Search for the cell housing the specified text and yield its (x, y) center coordinate. 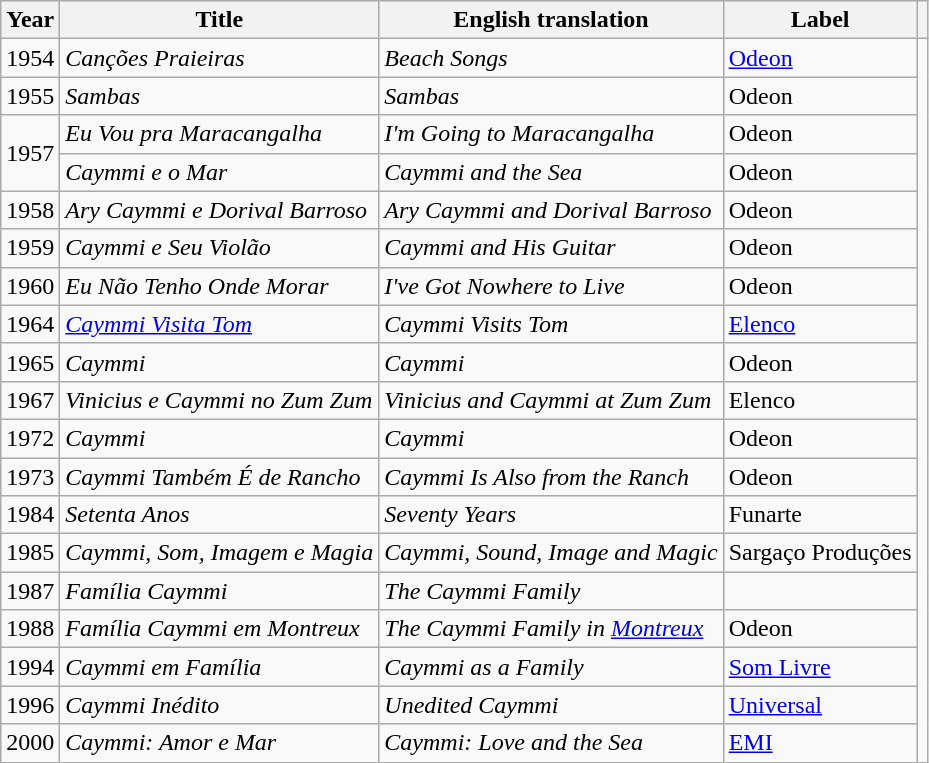
Caymmi, Sound, Image and Magic (551, 553)
Caymmi Inédito (220, 705)
Seventy Years (551, 515)
Year (30, 20)
Vinicius e Caymmi no Zum Zum (220, 400)
Caymmi e Seu Violão (220, 248)
1954 (30, 58)
Eu Vou pra Maracangalha (220, 134)
Universal (820, 705)
1957 (30, 153)
The Caymmi Family in Montreux (551, 629)
1965 (30, 362)
Caymmi as a Family (551, 667)
EMI (820, 743)
Família Caymmi em Montreux (220, 629)
Beach Songs (551, 58)
Ary Caymmi and Dorival Barroso (551, 210)
1996 (30, 705)
1985 (30, 553)
1959 (30, 248)
Caymmi Também É de Rancho (220, 477)
1958 (30, 210)
2000 (30, 743)
Caymmi em Família (220, 667)
Caymmi e o Mar (220, 172)
1988 (30, 629)
1960 (30, 286)
1973 (30, 477)
Vinicius and Caymmi at Zum Zum (551, 400)
Canções Praieiras (220, 58)
Title (220, 20)
1955 (30, 96)
Caymmi Visits Tom (551, 324)
1967 (30, 400)
1987 (30, 591)
Funarte (820, 515)
Caymmi: Love and the Sea (551, 743)
Eu Não Tenho Onde Morar (220, 286)
1972 (30, 438)
I've Got Nowhere to Live (551, 286)
I'm Going to Maracangalha (551, 134)
Som Livre (820, 667)
The Caymmi Family (551, 591)
Caymmi Is Also from the Ranch (551, 477)
Label (820, 20)
Caymmi: Amor e Mar (220, 743)
1994 (30, 667)
1984 (30, 515)
Caymmi and His Guitar (551, 248)
Ary Caymmi e Dorival Barroso (220, 210)
Família Caymmi (220, 591)
Sargaço Produções (820, 553)
Caymmi Visita Tom (220, 324)
Caymmi and the Sea (551, 172)
1964 (30, 324)
Setenta Anos (220, 515)
Unedited Caymmi (551, 705)
Caymmi, Som, Imagem e Magia (220, 553)
English translation (551, 20)
